Pinpoint the cell where the given text exists, returning its (x, y) midpoint coordinate. 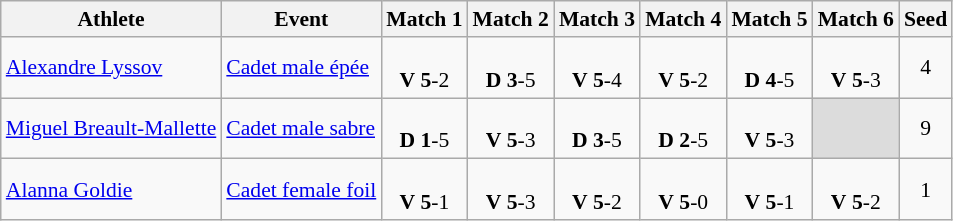
Cadet male sabre (301, 128)
V 5-0 (683, 190)
9 (926, 128)
Seed (926, 19)
D 4-5 (769, 68)
Athlete (112, 19)
Cadet male épée (301, 68)
Miguel Breault-Mallette (112, 128)
Match 5 (769, 19)
D 1-5 (424, 128)
Alexandre Lyssov (112, 68)
Match 3 (597, 19)
V 5-4 (597, 68)
Alanna Goldie (112, 190)
Match 6 (856, 19)
Event (301, 19)
1 (926, 190)
4 (926, 68)
Match 1 (424, 19)
Match 2 (511, 19)
D 2-5 (683, 128)
Match 4 (683, 19)
Cadet female foil (301, 190)
